Find where the given text appears and provide that cell's center as (x, y) coordinate. 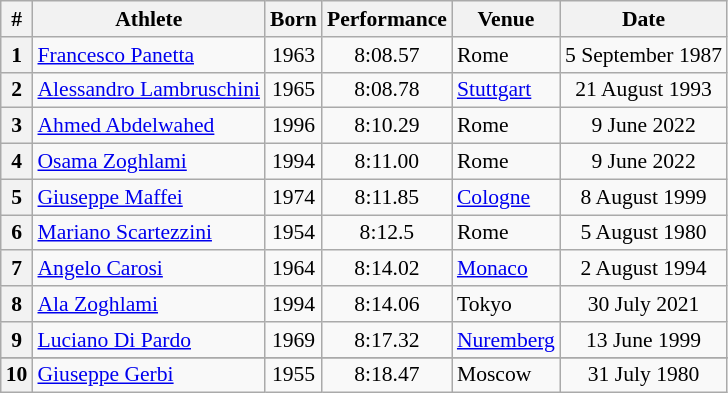
30 July 2021 (644, 304)
1963 (294, 55)
10 (17, 375)
Venue (506, 19)
8 (17, 304)
Athlete (148, 19)
8:17.32 (387, 340)
Monaco (506, 269)
Performance (387, 19)
Ala Zoghlami (148, 304)
Tokyo (506, 304)
Nuremberg (506, 340)
9 (17, 340)
1964 (294, 269)
3 (17, 126)
Alessandro Lambruschini (148, 90)
Ahmed Abdelwahed (148, 126)
8:14.02 (387, 269)
8:11.00 (387, 162)
# (17, 19)
5 (17, 197)
8:08.57 (387, 55)
1954 (294, 233)
Giuseppe Maffei (148, 197)
8:12.5 (387, 233)
Francesco Panetta (148, 55)
Giuseppe Gerbi (148, 375)
8:10.29 (387, 126)
1996 (294, 126)
8:18.47 (387, 375)
13 June 1999 (644, 340)
Moscow (506, 375)
Date (644, 19)
8:08.78 (387, 90)
Osama Zoghlami (148, 162)
4 (17, 162)
1974 (294, 197)
1 (17, 55)
6 (17, 233)
Born (294, 19)
Luciano Di Pardo (148, 340)
21 August 1993 (644, 90)
Cologne (506, 197)
Stuttgart (506, 90)
8 August 1999 (644, 197)
7 (17, 269)
8:14.06 (387, 304)
2 August 1994 (644, 269)
1965 (294, 90)
Mariano Scartezzini (148, 233)
8:11.85 (387, 197)
2 (17, 90)
5 August 1980 (644, 233)
Angelo Carosi (148, 269)
1955 (294, 375)
1969 (294, 340)
5 September 1987 (644, 55)
31 July 1980 (644, 375)
